Pinpoint the cell where the given text exists, returning its (X, Y) midpoint coordinate. 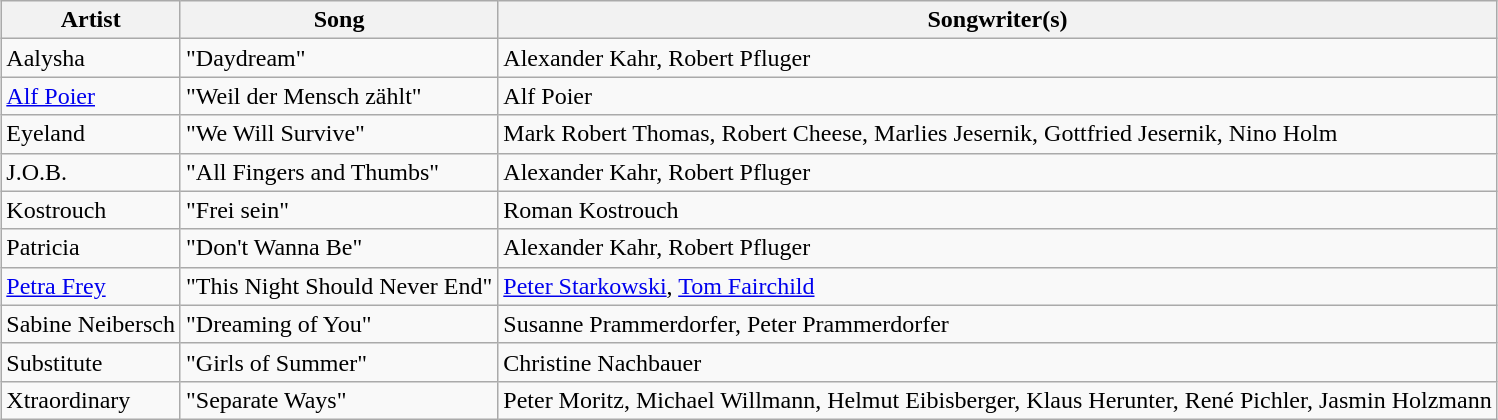
"All Fingers and Thumbs" (338, 172)
Xtraordinary (91, 400)
"Don't Wanna Be" (338, 248)
Song (338, 20)
Mark Robert Thomas, Robert Cheese, Marlies Jesernik, Gottfried Jesernik, Nino Holm (998, 134)
Songwriter(s) (998, 20)
Susanne Prammerdorfer, Peter Prammerdorfer (998, 324)
"Frei sein" (338, 210)
Roman Kostrouch (998, 210)
J.O.B. (91, 172)
Aalysha (91, 58)
Christine Nachbauer (998, 362)
Artist (91, 20)
Kostrouch (91, 210)
Peter Starkowski, Tom Fairchild (998, 286)
"This Night Should Never End" (338, 286)
"We Will Survive" (338, 134)
Patricia (91, 248)
Eyeland (91, 134)
"Dreaming of You" (338, 324)
"Daydream" (338, 58)
Petra Frey (91, 286)
Substitute (91, 362)
Peter Moritz, Michael Willmann, Helmut Eibisberger, Klaus Herunter, René Pichler, Jasmin Holzmann (998, 400)
"Weil der Mensch zählt" (338, 96)
"Girls of Summer" (338, 362)
"Separate Ways" (338, 400)
Sabine Neibersch (91, 324)
